Return the (x, y) coordinate for the center point of the cell that contains the specified text.  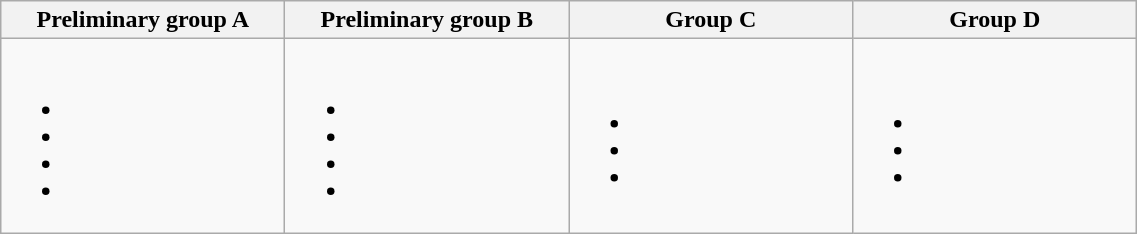
Group C (711, 20)
Preliminary group B (427, 20)
Preliminary group A (143, 20)
Group D (995, 20)
